Return the [x, y] coordinate for the center point of the cell that contains the specified text.  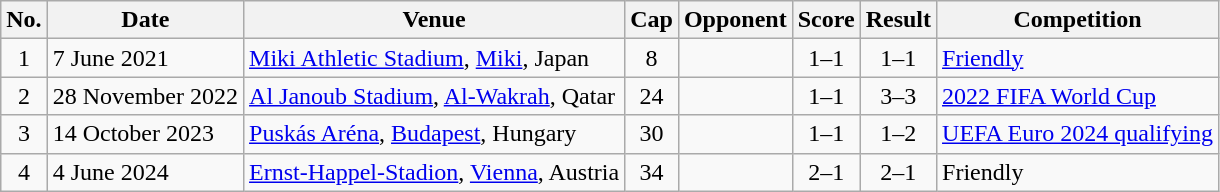
4 [24, 172]
No. [24, 20]
Al Janoub Stadium, Al-Wakrah, Qatar [434, 96]
Opponent [735, 20]
34 [652, 172]
14 October 2023 [145, 134]
Result [898, 20]
Score [826, 20]
Puskás Aréna, Budapest, Hungary [434, 134]
Cap [652, 20]
Competition [1078, 20]
24 [652, 96]
UEFA Euro 2024 qualifying [1078, 134]
1–2 [898, 134]
Ernst-Happel-Stadion, Vienna, Austria [434, 172]
Venue [434, 20]
8 [652, 58]
2 [24, 96]
3–3 [898, 96]
1 [24, 58]
Date [145, 20]
2022 FIFA World Cup [1078, 96]
7 June 2021 [145, 58]
28 November 2022 [145, 96]
30 [652, 134]
3 [24, 134]
4 June 2024 [145, 172]
Miki Athletic Stadium, Miki, Japan [434, 58]
